For the text-containing cell, return its midpoint in [x, y] coordinate format. 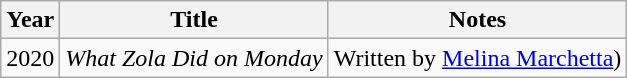
Title [194, 20]
Year [30, 20]
Written by Melina Marchetta) [478, 58]
2020 [30, 58]
Notes [478, 20]
What Zola Did on Monday [194, 58]
